For the text-containing cell, return its midpoint in (x, y) coordinate format. 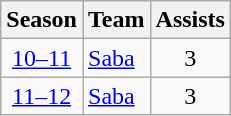
Assists (190, 20)
11–12 (42, 96)
Season (42, 20)
10–11 (42, 58)
Team (116, 20)
